Locate the cell with the specified text and output its (X, Y) center coordinate. 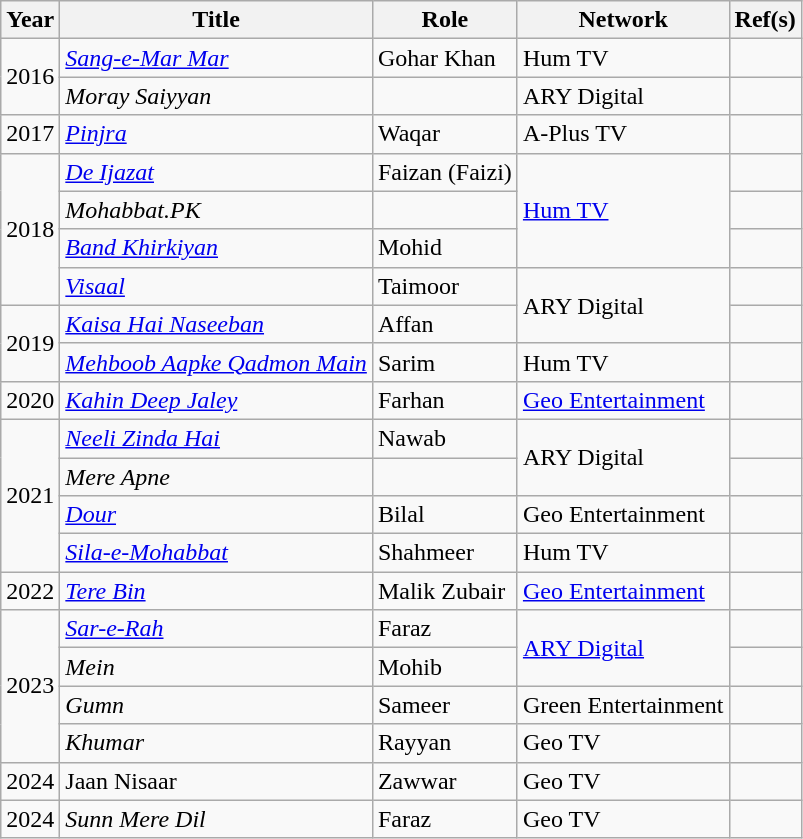
Year (30, 20)
Visaal (216, 286)
Mohabbat.PK (216, 210)
2017 (30, 134)
Farhan (444, 400)
Mein (216, 667)
2020 (30, 400)
Title (216, 20)
2016 (30, 77)
Network (623, 20)
Zawwar (444, 781)
Sunn Mere Dil (216, 819)
Sila-e-Mohabbat (216, 553)
Mohib (444, 667)
Faizan (Faizi) (444, 172)
Affan (444, 324)
Bilal (444, 515)
Moray Saiyyan (216, 96)
2022 (30, 591)
Malik Zubair (444, 591)
Kaisa Hai Naseeban (216, 324)
Jaan Nisaar (216, 781)
Sar-e-Rah (216, 629)
Sarim (444, 362)
Mohid (444, 248)
Tere Bin (216, 591)
Waqar (444, 134)
Band Khirkiyan (216, 248)
Nawab (444, 438)
Kahin Deep Jaley (216, 400)
2018 (30, 229)
2023 (30, 686)
2021 (30, 495)
Role (444, 20)
De Ijazat (216, 172)
Dour (216, 515)
Shahmeer (444, 553)
Khumar (216, 743)
Mehboob Aapke Qadmon Main (216, 362)
Gumn (216, 705)
Neeli Zinda Hai (216, 438)
Taimoor (444, 286)
Mere Apne (216, 477)
Gohar Khan (444, 58)
A-Plus TV (623, 134)
Sameer (444, 705)
Rayyan (444, 743)
Sang-e-Mar Mar (216, 58)
Pinjra (216, 134)
Green Entertainment (623, 705)
Ref(s) (765, 20)
2019 (30, 343)
